Return the (X, Y) coordinate for the center point of the cell that contains the specified text.  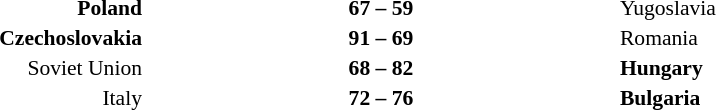
91 – 69 (381, 38)
68 – 82 (381, 68)
